Output the (X, Y) coordinate of the center of the cell containing the given text.  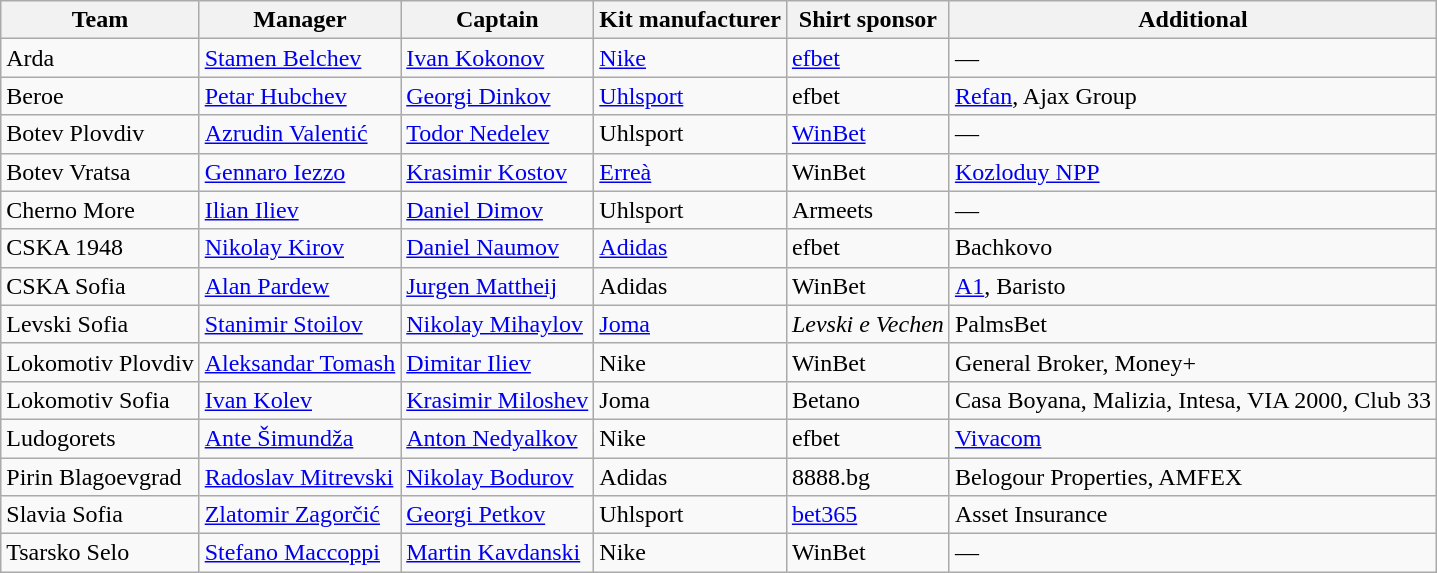
Daniel Dimov (498, 210)
Tsarsko Selo (100, 553)
Additional (1192, 20)
Arda (100, 58)
Zlatomir Zagorčić (300, 515)
Vivacom (1192, 438)
CSKA 1948 (100, 248)
General Broker, Money+ (1192, 362)
Manager (300, 20)
Lokomotiv Plovdiv (100, 362)
Ludogorets (100, 438)
Pirin Blagoevgrad (100, 477)
Georgi Dinkov (498, 96)
Slavia Sofia (100, 515)
Ilian Iliev (300, 210)
Casa Boyana, Malizia, Intesa, VIA 2000, Club 33 (1192, 400)
Nikolay Kirov (300, 248)
Beroe (100, 96)
Erreà (690, 172)
Radoslav Mitrevski (300, 477)
Jurgen Mattheij (498, 286)
Belogour Properties, AMFEX (1192, 477)
CSKA Sofia (100, 286)
Ante Šimundža (300, 438)
Lokomotiv Sofia (100, 400)
Anton Nedyalkov (498, 438)
Daniel Naumov (498, 248)
Betano (868, 400)
Todor Nedelev (498, 134)
Ivan Kokonov (498, 58)
Gennaro Iezzo (300, 172)
Aleksandar Tomash (300, 362)
Kozloduy NPP (1192, 172)
Refan, Ajax Group (1192, 96)
Georgi Petkov (498, 515)
Krasimir Kostov (498, 172)
Alan Pardew (300, 286)
Martin Kavdanski (498, 553)
Dimitar Iliev (498, 362)
Cherno More (100, 210)
Bachkovo (1192, 248)
Krasimir Miloshev (498, 400)
Ivan Kolev (300, 400)
Levski Sofia (100, 324)
Azrudin Valentić (300, 134)
Nikolay Bodurov (498, 477)
Levski e Vechen (868, 324)
Captain (498, 20)
Botev Vratsa (100, 172)
Stamen Belchev (300, 58)
Stefano Maccoppi (300, 553)
Botev Plovdiv (100, 134)
Armeets (868, 210)
8888.bg (868, 477)
Stanimir Stoilov (300, 324)
A1, Baristo (1192, 286)
Petar Hubchev (300, 96)
Asset Insurance (1192, 515)
Nikolay Mihaylov (498, 324)
Kit manufacturer (690, 20)
PalmsBet (1192, 324)
Shirt sponsor (868, 20)
bet365 (868, 515)
Team (100, 20)
